For the text-containing cell, return its midpoint in [x, y] coordinate format. 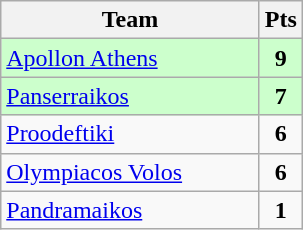
1 [280, 210]
Proodeftiki [130, 134]
Olympiacos Volos [130, 172]
9 [280, 58]
Pts [280, 20]
Team [130, 20]
Pandramaikos [130, 210]
Apollon Athens [130, 58]
7 [280, 96]
Panserraikos [130, 96]
